For the text-containing cell, return its midpoint in [X, Y] coordinate format. 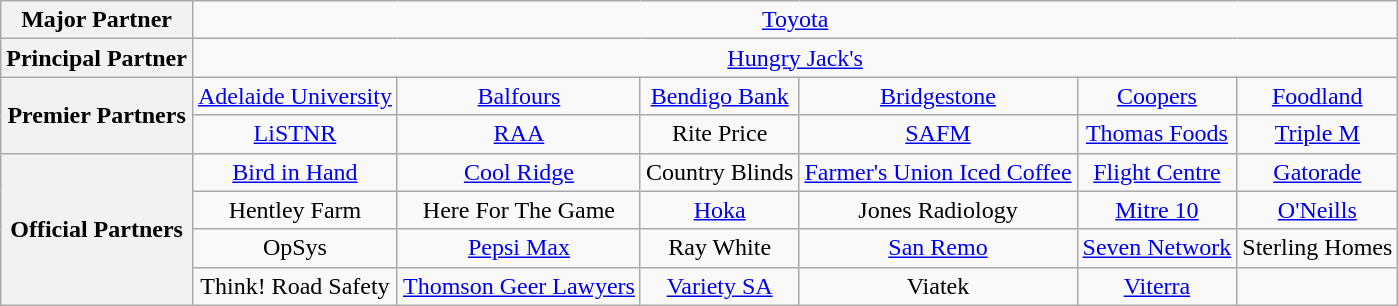
Pepsi Max [518, 248]
Official Partners [97, 229]
SAFM [938, 134]
Sterling Homes [1318, 248]
Toyota [794, 20]
Adelaide University [294, 96]
RAA [518, 134]
Flight Centre [1157, 172]
Country Blinds [719, 172]
Bird in Hand [294, 172]
Cool Ridge [518, 172]
Farmer's Union Iced Coffee [938, 172]
Think! Road Safety [294, 286]
Mitre 10 [1157, 210]
Thomson Geer Lawyers [518, 286]
Jones Radiology [938, 210]
Hoka [719, 210]
Major Partner [97, 20]
Bridgestone [938, 96]
OpSys [294, 248]
Foodland [1318, 96]
Thomas Foods [1157, 134]
Hungry Jack's [794, 58]
Triple M [1318, 134]
Viatek [938, 286]
Viterra [1157, 286]
Bendigo Bank [719, 96]
Rite Price [719, 134]
Gatorade [1318, 172]
San Remo [938, 248]
Seven Network [1157, 248]
Ray White [719, 248]
Hentley Farm [294, 210]
O'Neills [1318, 210]
Balfours [518, 96]
Premier Partners [97, 115]
Principal Partner [97, 58]
Variety SA [719, 286]
Coopers [1157, 96]
LiSTNR [294, 134]
Here For The Game [518, 210]
